Identify which cell holds the provided text, then report its (x, y) central coordinate. 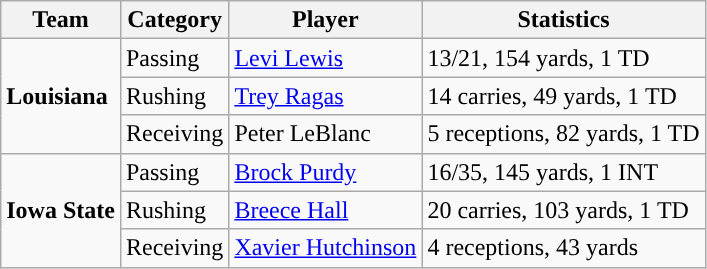
Trey Ragas (326, 96)
Player (326, 20)
Team (61, 20)
14 carries, 49 yards, 1 TD (564, 96)
Category (174, 20)
20 carries, 103 yards, 1 TD (564, 210)
Statistics (564, 20)
Peter LeBlanc (326, 134)
Breece Hall (326, 210)
16/35, 145 yards, 1 INT (564, 172)
Louisiana (61, 96)
4 receptions, 43 yards (564, 248)
13/21, 154 yards, 1 TD (564, 58)
Iowa State (61, 210)
Levi Lewis (326, 58)
Xavier Hutchinson (326, 248)
Brock Purdy (326, 172)
5 receptions, 82 yards, 1 TD (564, 134)
